For the text-containing cell, return its midpoint in (X, Y) coordinate format. 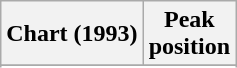
Peakposition (189, 34)
Chart (1993) (72, 34)
